Detect which cell encompasses the target text, then output its (X, Y) center coordinate. 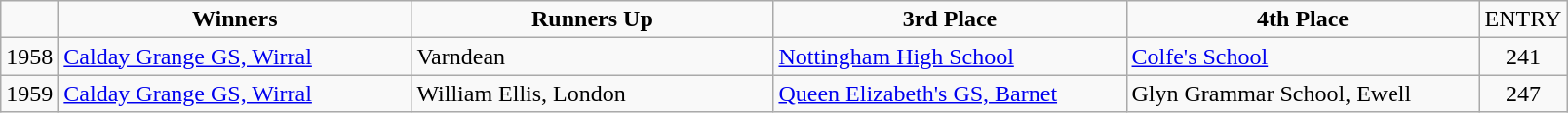
Nottingham High School (950, 56)
4th Place (1303, 19)
Varndean (593, 56)
Queen Elizabeth's GS, Barnet (950, 94)
William Ellis, London (593, 94)
1958 (29, 56)
Glyn Grammar School, Ewell (1303, 94)
3rd Place (950, 19)
Colfe's School (1303, 56)
247 (1523, 94)
Winners (235, 19)
1959 (29, 94)
241 (1523, 56)
ENTRY (1523, 19)
Runners Up (593, 19)
